Pinpoint the cell where the given text exists, returning its (X, Y) midpoint coordinate. 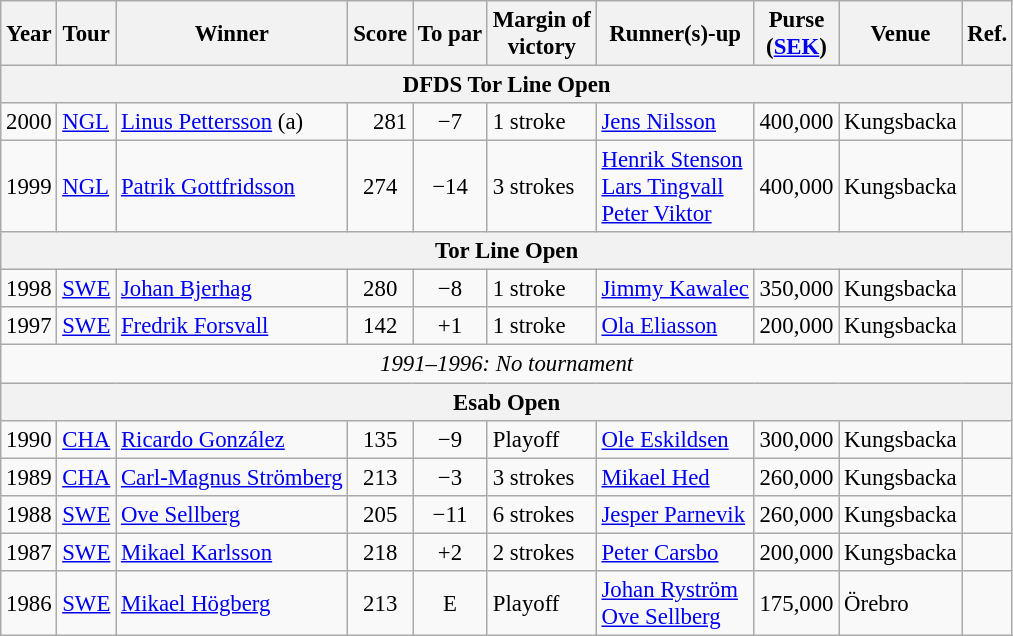
Jens Nilsson (675, 122)
218 (380, 552)
1991–1996: No tournament (507, 364)
142 (380, 327)
Tor Line Open (507, 251)
Winner (232, 34)
1988 (29, 514)
Esab Open (507, 402)
281 (380, 122)
300,000 (796, 439)
Mikael Karlsson (232, 552)
Score (380, 34)
1990 (29, 439)
−11 (450, 514)
Margin ofvictory (542, 34)
2000 (29, 122)
Ref. (987, 34)
1998 (29, 289)
Tour (86, 34)
Ove Sellberg (232, 514)
1987 (29, 552)
−3 (450, 477)
Mikael Hed (675, 477)
Mikael Högberg (232, 604)
E (450, 604)
205 (380, 514)
Jesper Parnevik (675, 514)
Venue (900, 34)
Purse(SEK) (796, 34)
Ricardo González (232, 439)
Johan Ryström Ove Sellberg (675, 604)
+1 (450, 327)
Patrik Gottfridsson (232, 187)
Ola Eliasson (675, 327)
1999 (29, 187)
Linus Pettersson (a) (232, 122)
−9 (450, 439)
1997 (29, 327)
Johan Bjerhag (232, 289)
6 strokes (542, 514)
135 (380, 439)
350,000 (796, 289)
2 strokes (542, 552)
Carl-Magnus Strömberg (232, 477)
−7 (450, 122)
Örebro (900, 604)
1989 (29, 477)
−8 (450, 289)
+2 (450, 552)
Jimmy Kawalec (675, 289)
DFDS Tor Line Open (507, 85)
274 (380, 187)
Fredrik Forsvall (232, 327)
−14 (450, 187)
Peter Carsbo (675, 552)
Henrik Stenson Lars Tingvall Peter Viktor (675, 187)
To par (450, 34)
Year (29, 34)
175,000 (796, 604)
280 (380, 289)
Runner(s)-up (675, 34)
Ole Eskildsen (675, 439)
1986 (29, 604)
